Scan for the cell matching the given text and deliver its (X, Y) coordinate at center. 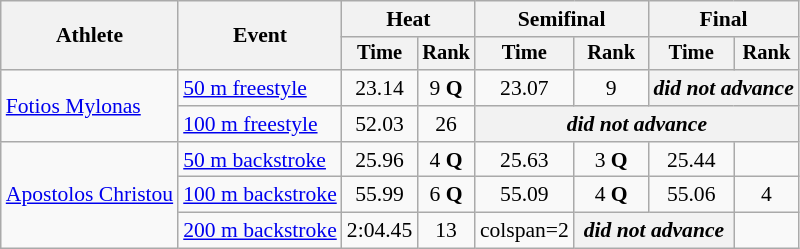
100 m backstroke (260, 195)
50 m freestyle (260, 88)
26 (446, 124)
13 (446, 231)
Final (723, 19)
52.03 (380, 124)
Apostolos Christou (90, 196)
23.14 (380, 88)
6 Q (446, 195)
23.07 (524, 88)
100 m freestyle (260, 124)
Semifinal (562, 19)
25.44 (691, 160)
Athlete (90, 36)
colspan=2 (524, 231)
2:04.45 (380, 231)
25.63 (524, 160)
Fotios Mylonas (90, 106)
50 m backstroke (260, 160)
25.96 (380, 160)
55.06 (691, 195)
3 Q (611, 160)
55.09 (524, 195)
200 m backstroke (260, 231)
55.99 (380, 195)
Heat (408, 19)
4 (766, 195)
9 (611, 88)
9 Q (446, 88)
Event (260, 36)
